From the cell containing the given text, extract its center point as (x, y) coordinate. 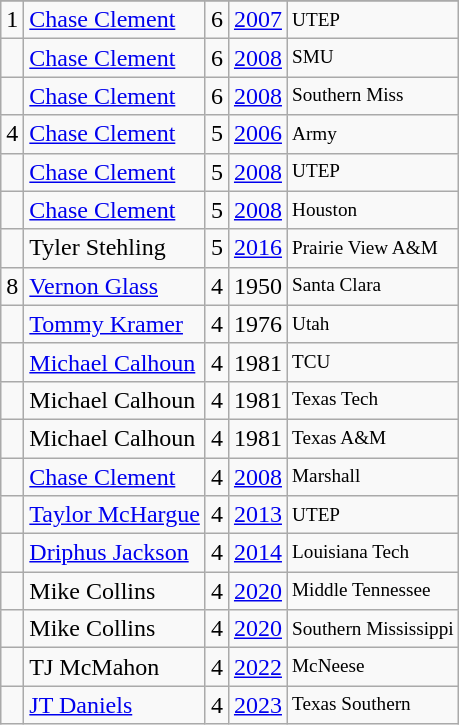
Middle Tennessee (372, 591)
2006 (258, 134)
1950 (258, 286)
Texas Tech (372, 400)
2022 (258, 667)
Texas A&M (372, 438)
Tyler Stehling (115, 248)
2023 (258, 705)
TJ McMahon (115, 667)
Santa Clara (372, 286)
Louisiana Tech (372, 553)
TCU (372, 362)
Utah (372, 324)
2014 (258, 553)
McNeese (372, 667)
Prairie View A&M (372, 248)
2007 (258, 20)
JT Daniels (115, 705)
Houston (372, 210)
Taylor McHargue (115, 515)
Tommy Kramer (115, 324)
Texas Southern (372, 705)
Driphus Jackson (115, 553)
2016 (258, 248)
Army (372, 134)
Southern Miss (372, 96)
Marshall (372, 477)
1976 (258, 324)
Southern Mississippi (372, 629)
8 (12, 286)
1 (12, 20)
2013 (258, 515)
Vernon Glass (115, 286)
SMU (372, 58)
